Return (x, y) of the center of cell containing provided text 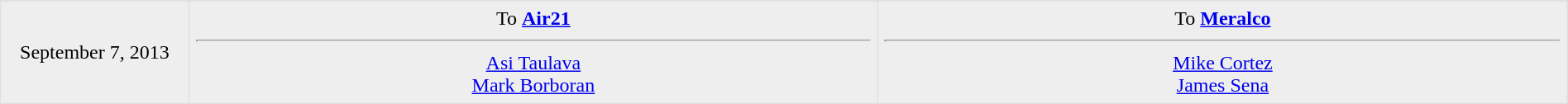
To MeralcoMike Cortez James Sena (1223, 52)
To Air21Asi Taulava Mark Borboran (533, 52)
September 7, 2013 (94, 52)
